Pinpoint the cell where the given text exists, returning its (X, Y) midpoint coordinate. 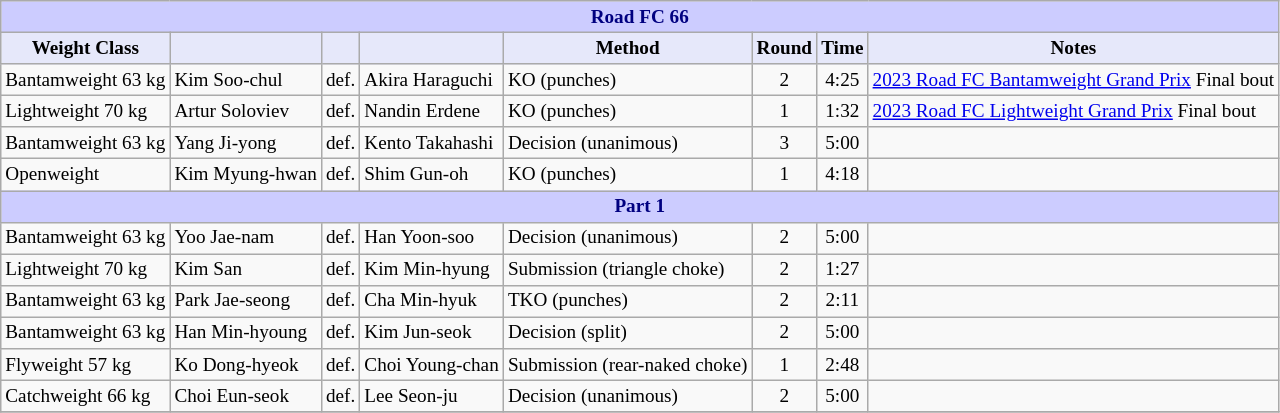
Ko Dong-hyeok (246, 365)
Road FC 66 (640, 17)
Akira Haraguchi (432, 80)
Han Yoon-soo (432, 238)
Submission (triangle choke) (628, 270)
Yang Ji-yong (246, 143)
Choi Young-chan (432, 365)
Catchweight 66 kg (86, 396)
Method (628, 48)
Kim Soo-chul (246, 80)
Kim San (246, 270)
2:11 (842, 301)
Han Min-hyoung (246, 333)
Notes (1074, 48)
4:18 (842, 175)
Shim Gun-oh (432, 175)
Kento Takahashi (432, 143)
Artur Soloviev (246, 111)
Flyweight 57 kg (86, 365)
Cha Min-hyuk (432, 301)
Kim Min-hyung (432, 270)
2023 Road FC Bantamweight Grand Prix Final bout (1074, 80)
Round (784, 48)
1:32 (842, 111)
Yoo Jae-nam (246, 238)
2:48 (842, 365)
Kim Myung-hwan (246, 175)
Weight Class (86, 48)
Nandin Erdene (432, 111)
TKO (punches) (628, 301)
Choi Eun-seok (246, 396)
Openweight (86, 175)
3 (784, 143)
Submission (rear-naked choke) (628, 365)
4:25 (842, 80)
Part 1 (640, 206)
2023 Road FC Lightweight Grand Prix Final bout (1074, 111)
Time (842, 48)
Decision (split) (628, 333)
1:27 (842, 270)
Kim Jun-seok (432, 333)
Lee Seon-ju (432, 396)
Park Jae-seong (246, 301)
